Detect which cell encompasses the target text, then output its (x, y) center coordinate. 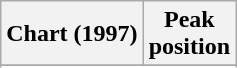
Chart (1997) (72, 34)
Peakposition (189, 34)
